Identify which cell holds the provided text, then report its [x, y] central coordinate. 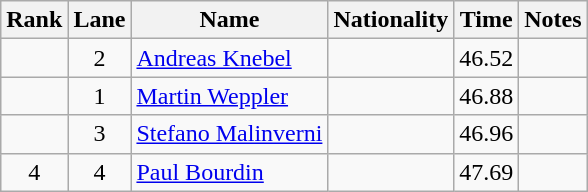
Andreas Knebel [230, 58]
Time [486, 20]
Nationality [391, 20]
Paul Bourdin [230, 172]
Name [230, 20]
3 [100, 134]
Stefano Malinverni [230, 134]
1 [100, 96]
Rank [34, 20]
46.52 [486, 58]
Martin Weppler [230, 96]
Notes [553, 20]
Lane [100, 20]
2 [100, 58]
46.88 [486, 96]
47.69 [486, 172]
46.96 [486, 134]
